Capture the cell that displays the provided text and extract its (x, y) central coordinate. 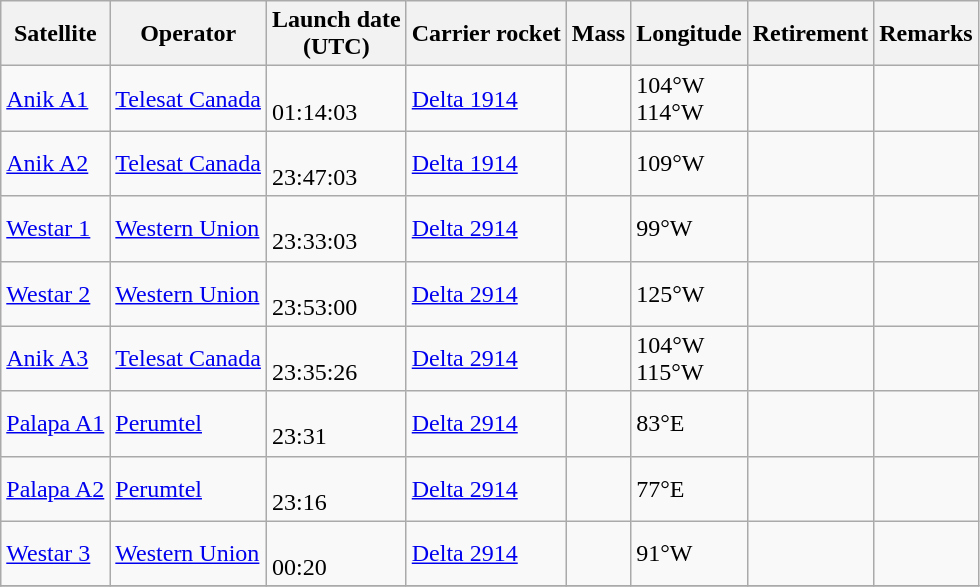
125°W (689, 294)
Satellite (56, 34)
Carrier rocket (486, 34)
Westar 3 (56, 554)
104°W114°W (689, 98)
Launch date(UTC) (336, 34)
Longitude (689, 34)
104°W115°W (689, 358)
23:47:03 (336, 164)
00:20 (336, 554)
01:14:03 (336, 98)
Anik A3 (56, 358)
99°W (689, 228)
Mass (598, 34)
Anik A2 (56, 164)
Retirement (810, 34)
Remarks (926, 34)
Palapa A1 (56, 424)
77°E (689, 488)
Palapa A2 (56, 488)
Westar 2 (56, 294)
83°E (689, 424)
Operator (188, 34)
23:16 (336, 488)
Westar 1 (56, 228)
23:33:03 (336, 228)
91°W (689, 554)
23:53:00 (336, 294)
23:31 (336, 424)
109°W (689, 164)
Anik A1 (56, 98)
23:35:26 (336, 358)
